Output the (X, Y) coordinate of the center of the cell containing the given text.  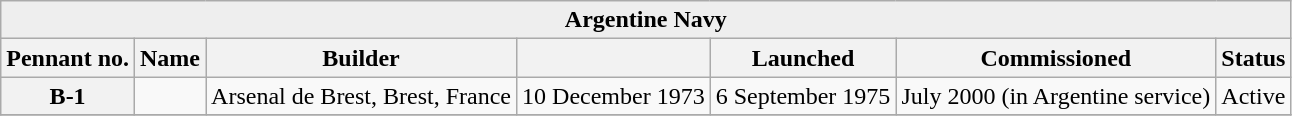
B-1 (68, 96)
Argentine Navy (646, 20)
Pennant no. (68, 58)
July 2000 (in Argentine service) (1056, 96)
10 December 1973 (614, 96)
Active (1254, 96)
Commissioned (1056, 58)
Status (1254, 58)
6 September 1975 (803, 96)
Arsenal de Brest, Brest, France (362, 96)
Builder (362, 58)
Name (170, 58)
Launched (803, 58)
